Extract the [x, y] coordinate from the center of the cell holding the provided text.  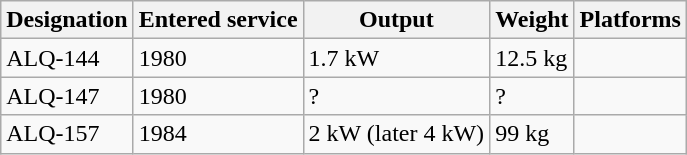
2 kW (later 4 kW) [396, 134]
Platforms [630, 20]
99 kg [532, 134]
Output [396, 20]
1984 [218, 134]
Weight [532, 20]
Entered service [218, 20]
1.7 kW [396, 58]
ALQ-157 [67, 134]
12.5 kg [532, 58]
ALQ-147 [67, 96]
ALQ-144 [67, 58]
Designation [67, 20]
